Search for the cell housing the specified text and yield its (x, y) center coordinate. 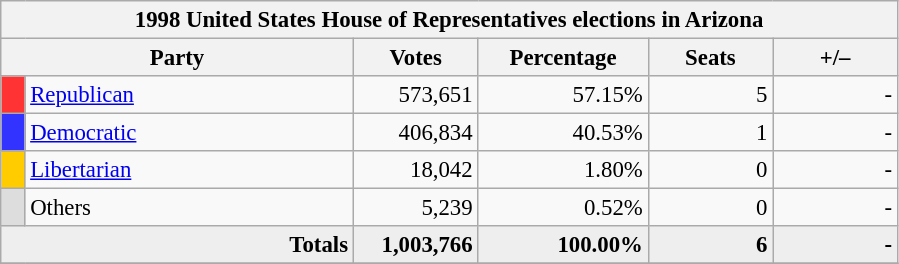
Percentage (563, 58)
1,003,766 (416, 245)
5,239 (416, 208)
+/– (836, 58)
18,042 (416, 170)
6 (710, 245)
Seats (710, 58)
Votes (416, 58)
573,651 (416, 95)
406,834 (416, 133)
40.53% (563, 133)
0.52% (563, 208)
Republican (189, 95)
1.80% (563, 170)
Others (189, 208)
1 (710, 133)
Libertarian (189, 170)
Totals (178, 245)
Party (178, 58)
1998 United States House of Representatives elections in Arizona (450, 20)
57.15% (563, 95)
Democratic (189, 133)
5 (710, 95)
100.00% (563, 245)
